Pinpoint the cell where the given text exists, returning its (X, Y) midpoint coordinate. 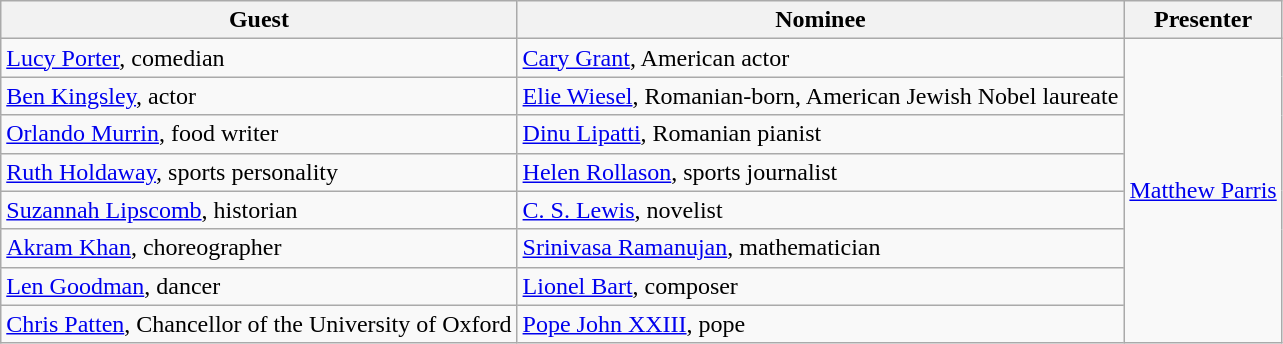
Dinu Lipatti, Romanian pianist (820, 134)
Akram Khan, choreographer (259, 248)
Orlando Murrin, food writer (259, 134)
Nominee (820, 20)
Srinivasa Ramanujan, mathematician (820, 248)
Elie Wiesel, Romanian-born, American Jewish Nobel laureate (820, 96)
Helen Rollason, sports journalist (820, 172)
Len Goodman, dancer (259, 286)
Pope John XXIII, pope (820, 324)
Chris Patten, Chancellor of the University of Oxford (259, 324)
Cary Grant, American actor (820, 58)
Ben Kingsley, actor (259, 96)
Lionel Bart, composer (820, 286)
C. S. Lewis, novelist (820, 210)
Guest (259, 20)
Ruth Holdaway, sports personality (259, 172)
Suzannah Lipscomb, historian (259, 210)
Lucy Porter, comedian (259, 58)
Presenter (1203, 20)
Matthew Parris (1203, 191)
